Return [X, Y] of the center of cell containing provided text 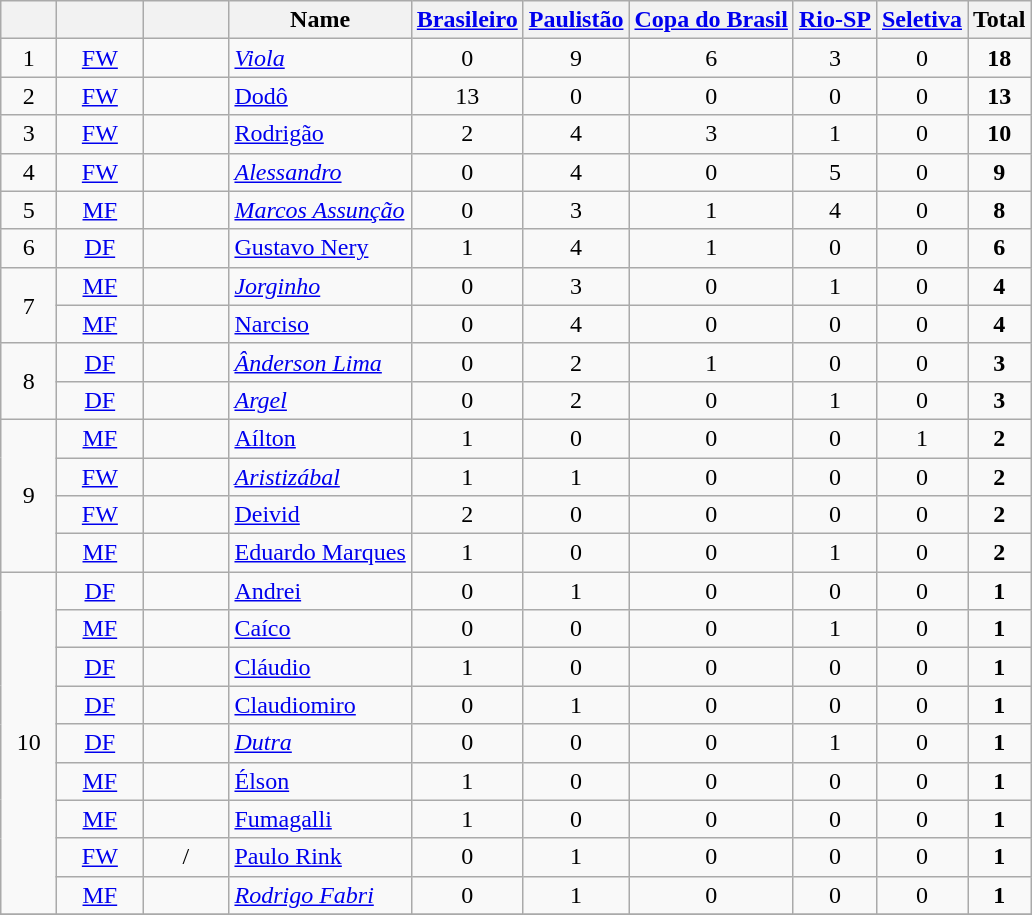
Total [1000, 20]
Dodô [320, 96]
Fumagalli [320, 819]
Argel [320, 400]
Marcos Assunção [320, 210]
Jorginho [320, 286]
Élson [320, 781]
Dutra [320, 743]
Cláudio [320, 667]
Aílton [320, 438]
Claudiomiro [320, 705]
Copa do Brasil [711, 20]
Narciso [320, 324]
Ânderson Lima [320, 362]
Paulo Rink [320, 857]
Rio-SP [834, 20]
Aristizábal [320, 477]
Viola [320, 58]
7 [29, 305]
/ [186, 857]
Paulistão [576, 20]
Rodrigo Fabri [320, 895]
Caíco [320, 629]
Deivid [320, 515]
18 [1000, 58]
Andrei [320, 591]
Name [320, 20]
Seletiva [922, 20]
Alessandro [320, 172]
Brasileiro [467, 20]
Rodrigão [320, 134]
Gustavo Nery [320, 248]
Eduardo Marques [320, 553]
